Capture the cell that displays the provided text and extract its (x, y) central coordinate. 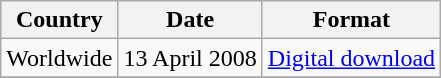
Format (351, 20)
Date (190, 20)
Country (60, 20)
Worldwide (60, 58)
13 April 2008 (190, 58)
Digital download (351, 58)
